Return the [X, Y] coordinate for the center point of the cell that contains the specified text.  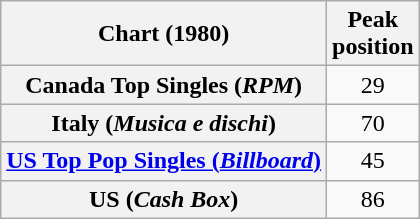
45 [373, 161]
Italy (Musica e dischi) [164, 123]
US (Cash Box) [164, 199]
US Top Pop Singles (Billboard) [164, 161]
Canada Top Singles (RPM) [164, 85]
86 [373, 199]
29 [373, 85]
70 [373, 123]
Peakposition [373, 34]
Chart (1980) [164, 34]
